Locate the cell with the specified text and output its (X, Y) center coordinate. 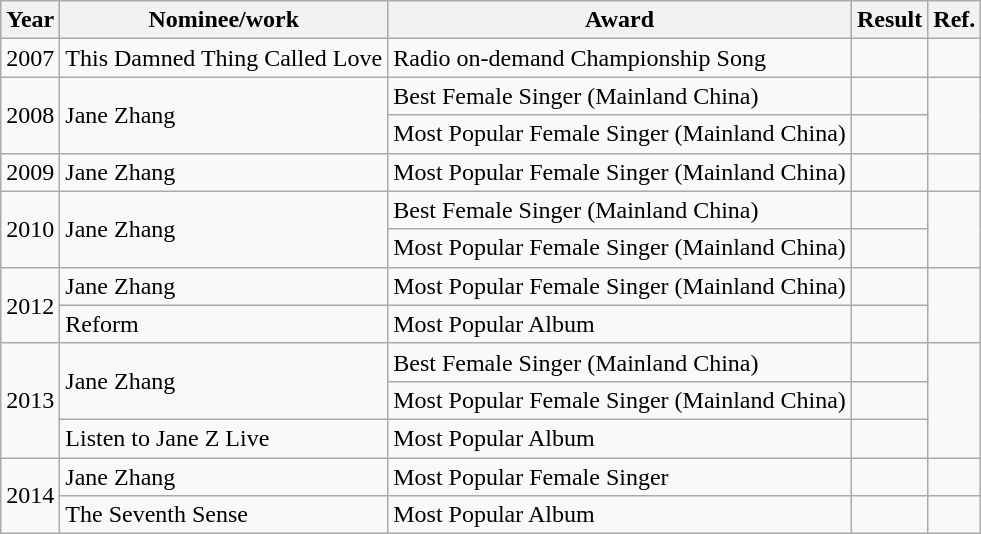
Ref. (954, 20)
Most Popular Female Singer (620, 477)
Nominee/work (224, 20)
Listen to Jane Z Live (224, 438)
The Seventh Sense (224, 515)
Year (30, 20)
This Damned Thing Called Love (224, 58)
2014 (30, 496)
2007 (30, 58)
Result (889, 20)
Radio on-demand Championship Song (620, 58)
2012 (30, 305)
Award (620, 20)
2013 (30, 400)
2010 (30, 229)
2008 (30, 115)
2009 (30, 172)
Reform (224, 324)
